Output the [X, Y] coordinate of the center of the cell containing the given text.  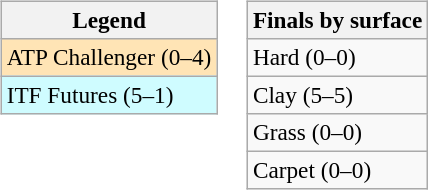
Legend [108, 20]
Hard (0–0) [337, 57]
Grass (0–0) [337, 133]
Finals by surface [337, 20]
ITF Futures (5–1) [108, 95]
ATP Challenger (0–4) [108, 57]
Clay (5–5) [337, 95]
Carpet (0–0) [337, 171]
